Find where the given text appears and provide that cell's center as [x, y] coordinate. 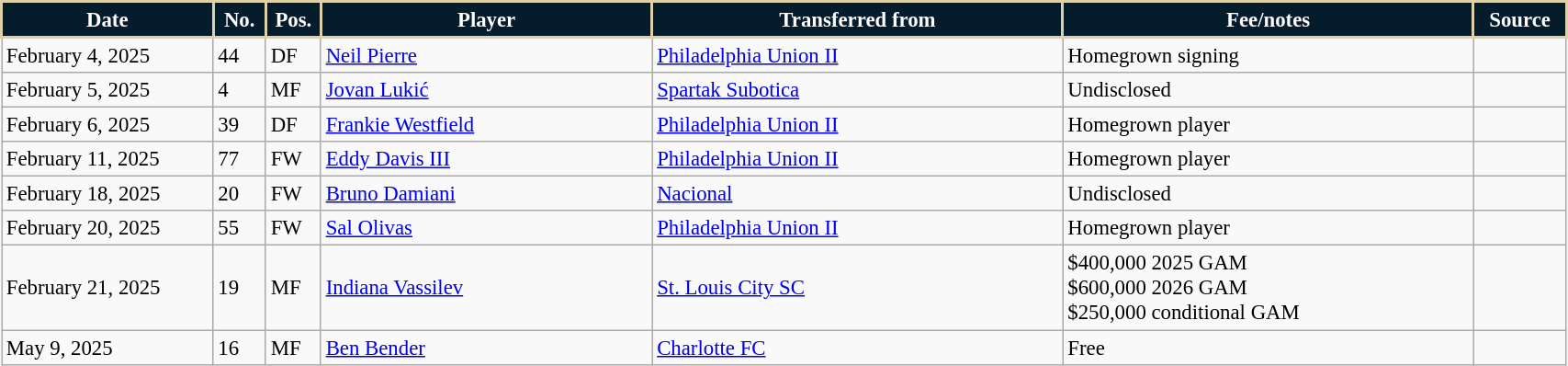
Jovan Lukić [487, 90]
19 [239, 288]
February 5, 2025 [108, 90]
Transferred from [858, 20]
44 [239, 55]
Charlotte FC [858, 348]
February 4, 2025 [108, 55]
Ben Bender [487, 348]
Neil Pierre [487, 55]
Sal Olivas [487, 229]
Spartak Subotica [858, 90]
Eddy Davis III [487, 159]
Date [108, 20]
St. Louis City SC [858, 288]
Nacional [858, 194]
February 18, 2025 [108, 194]
55 [239, 229]
February 20, 2025 [108, 229]
Indiana Vassilev [487, 288]
39 [239, 125]
Player [487, 20]
Homegrown signing [1268, 55]
77 [239, 159]
February 11, 2025 [108, 159]
May 9, 2025 [108, 348]
Fee/notes [1268, 20]
16 [239, 348]
No. [239, 20]
Frankie Westfield [487, 125]
20 [239, 194]
Source [1519, 20]
Pos. [293, 20]
February 6, 2025 [108, 125]
4 [239, 90]
February 21, 2025 [108, 288]
$400,000 2025 GAM$600,000 2026 GAM$250,000 conditional GAM [1268, 288]
Bruno Damiani [487, 194]
Free [1268, 348]
